Capture the cell that displays the provided text and extract its [X, Y] central coordinate. 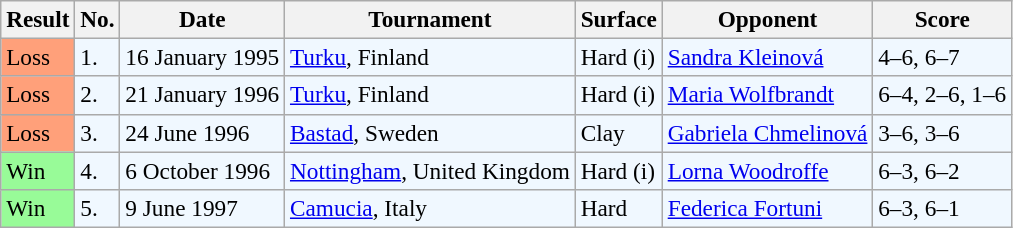
Result [38, 19]
6 October 1996 [202, 170]
1. [98, 57]
Opponent [767, 19]
6–4, 2–6, 1–6 [942, 95]
9 June 1997 [202, 208]
6–3, 6–1 [942, 208]
3. [98, 133]
4. [98, 170]
No. [98, 19]
Hard [618, 208]
Camucia, Italy [430, 208]
24 June 1996 [202, 133]
Clay [618, 133]
6–3, 6–2 [942, 170]
3–6, 3–6 [942, 133]
Nottingham, United Kingdom [430, 170]
Date [202, 19]
Gabriela Chmelinová [767, 133]
2. [98, 95]
Maria Wolfbrandt [767, 95]
Lorna Woodroffe [767, 170]
4–6, 6–7 [942, 57]
Score [942, 19]
5. [98, 208]
16 January 1995 [202, 57]
21 January 1996 [202, 95]
Tournament [430, 19]
Federica Fortuni [767, 208]
Sandra Kleinová [767, 57]
Surface [618, 19]
Bastad, Sweden [430, 133]
